For the text-containing cell, return its midpoint in [X, Y] coordinate format. 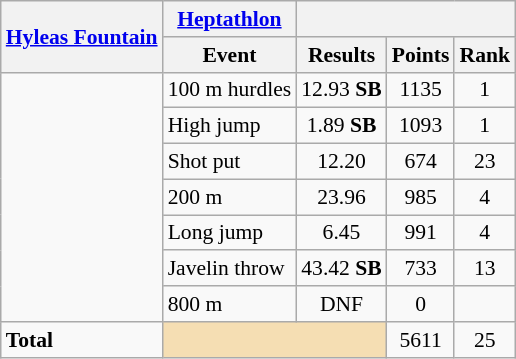
Long jump [230, 233]
Hyleas Fountain [82, 36]
674 [421, 162]
733 [421, 269]
1093 [421, 126]
5611 [421, 340]
13 [484, 269]
1.89 SB [342, 126]
12.93 SB [342, 90]
DNF [342, 304]
Rank [484, 55]
800 m [230, 304]
25 [484, 340]
23.96 [342, 197]
991 [421, 233]
12.20 [342, 162]
43.42 SB [342, 269]
1135 [421, 90]
100 m hurdles [230, 90]
Javelin throw [230, 269]
985 [421, 197]
Points [421, 55]
High jump [230, 126]
0 [421, 304]
6.45 [342, 233]
Total [82, 340]
Heptathlon [230, 19]
Event [230, 55]
23 [484, 162]
Results [342, 55]
200 m [230, 197]
Shot put [230, 162]
